Identify which cell holds the provided text, then report its [X, Y] central coordinate. 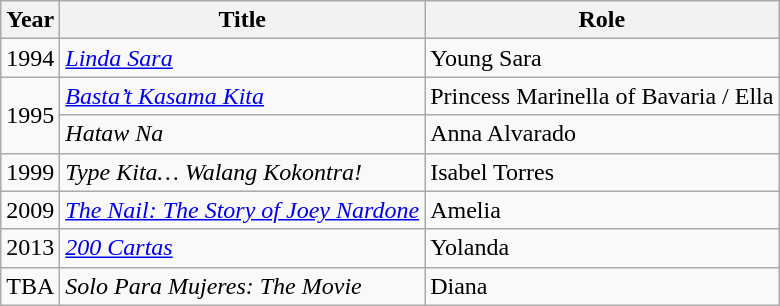
Young Sara [602, 58]
1999 [30, 172]
TBA [30, 286]
Amelia [602, 210]
Basta’t Kasama Kita [242, 96]
1994 [30, 58]
Linda Sara [242, 58]
Princess Marinella of Bavaria / Ella [602, 96]
200 Cartas [242, 248]
1995 [30, 115]
The Nail: The Story of Joey Nardone [242, 210]
Diana [602, 286]
Role [602, 20]
Yolanda [602, 248]
Year [30, 20]
Isabel Torres [602, 172]
Hataw Na [242, 134]
2013 [30, 248]
Anna Alvarado [602, 134]
2009 [30, 210]
Type Kita… Walang Kokontra! [242, 172]
Solo Para Mujeres: The Movie [242, 286]
Title [242, 20]
